Detect which cell encompasses the target text, then output its (x, y) center coordinate. 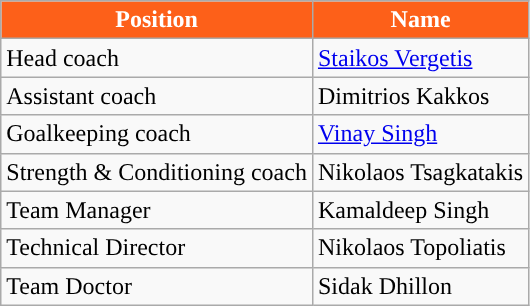
Name (420, 20)
Technical Director (157, 248)
Team Doctor (157, 286)
Strength & Conditioning coach (157, 172)
Dimitrios Kakkos (420, 96)
Nikolaos Tsagkatakis (420, 172)
Vinay Singh (420, 134)
Kamaldeep Singh (420, 210)
Assistant coach (157, 96)
Goalkeeping coach (157, 134)
Head coach (157, 58)
Position (157, 20)
Sidak Dhillon (420, 286)
Team Manager (157, 210)
Nikolaos Topoliatis (420, 248)
Staikos Vergetis (420, 58)
